Scan for the cell matching the given text and deliver its (X, Y) coordinate at center. 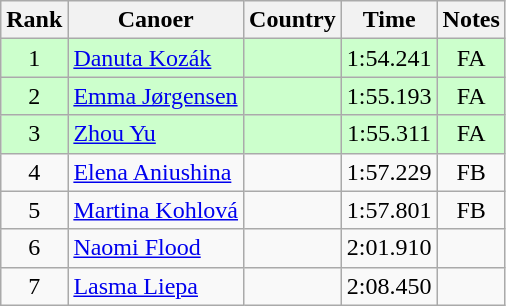
7 (34, 286)
6 (34, 248)
1:55.311 (389, 134)
Naomi Flood (156, 248)
Notes (471, 20)
1 (34, 58)
2:08.450 (389, 286)
3 (34, 134)
2 (34, 96)
Canoer (156, 20)
Country (293, 20)
1:55.193 (389, 96)
Time (389, 20)
Emma Jørgensen (156, 96)
Rank (34, 20)
2:01.910 (389, 248)
Danuta Kozák (156, 58)
1:57.229 (389, 172)
Zhou Yu (156, 134)
5 (34, 210)
Martina Kohlová (156, 210)
1:57.801 (389, 210)
Elena Aniushina (156, 172)
Lasma Liepa (156, 286)
4 (34, 172)
1:54.241 (389, 58)
